Identify which cell holds the provided text, then report its (X, Y) central coordinate. 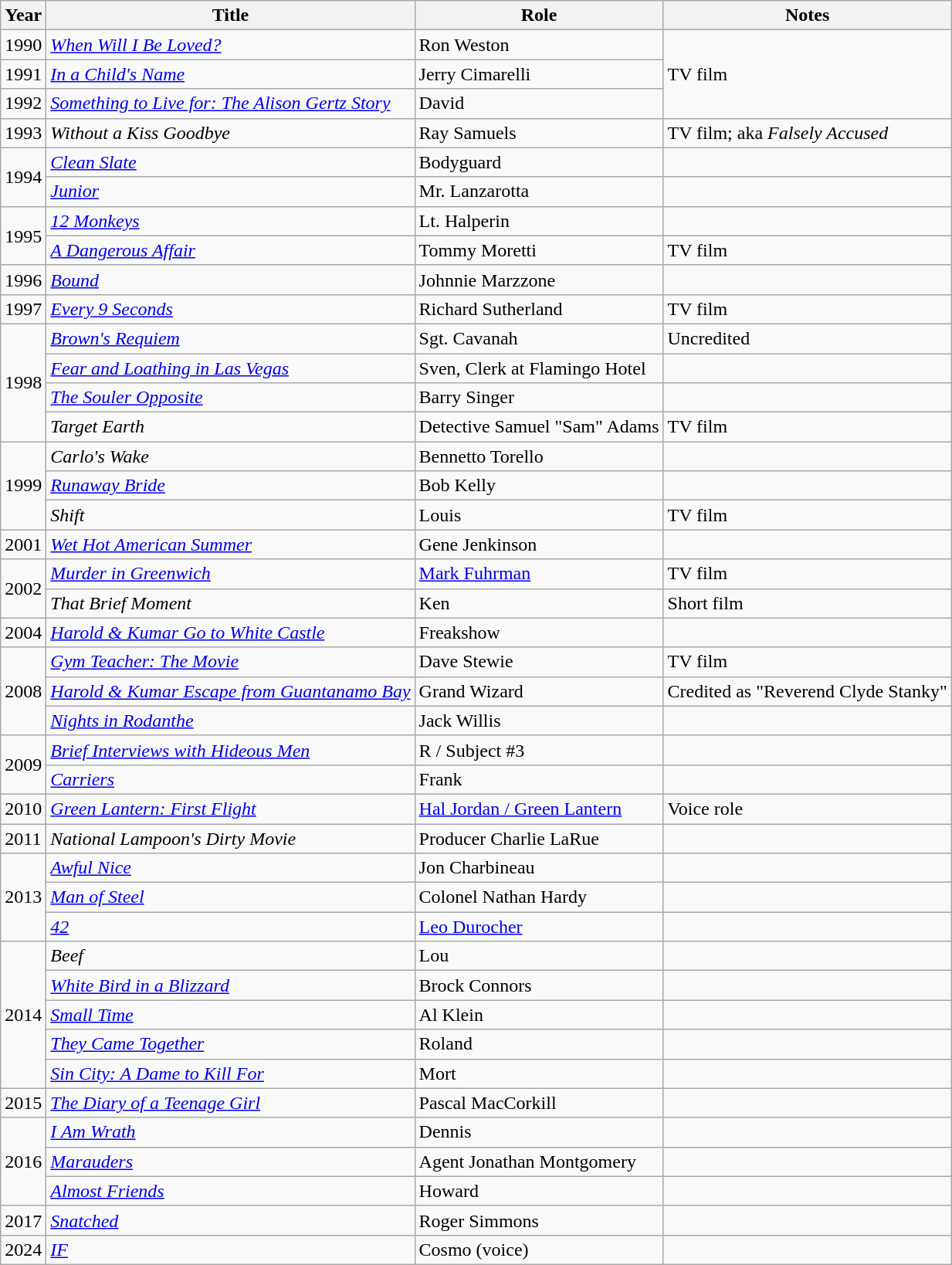
Man of Steel (230, 897)
Richard Sutherland (539, 309)
Bennetto Torello (539, 456)
2004 (23, 632)
Sven, Clerk at Flamingo Hotel (539, 368)
1994 (23, 177)
Target Earth (230, 427)
2014 (23, 1015)
2024 (23, 1250)
Freakshow (539, 632)
2009 (23, 765)
Sgt. Cavanah (539, 338)
Uncredited (808, 338)
2015 (23, 1103)
Cosmo (voice) (539, 1250)
Leo Durocher (539, 927)
Agent Jonathan Montgomery (539, 1162)
They Came Together (230, 1044)
The Souler Opposite (230, 398)
Marauders (230, 1162)
Mort (539, 1073)
Pascal MacCorkill (539, 1103)
Brown's Requiem (230, 338)
Carriers (230, 779)
Jon Charbineau (539, 868)
Dave Stewie (539, 662)
Bodyguard (539, 162)
Almost Friends (230, 1191)
R / Subject #3 (539, 750)
Voice role (808, 809)
Runaway Bride (230, 486)
Jerry Cimarelli (539, 74)
1992 (23, 103)
Barry Singer (539, 398)
2011 (23, 838)
2013 (23, 897)
Something to Live for: The Alison Gertz Story (230, 103)
Sin City: A Dame to Kill For (230, 1073)
2001 (23, 544)
In a Child's Name (230, 74)
Lt. Halperin (539, 221)
Roger Simmons (539, 1220)
Nights in Rodanthe (230, 721)
Fear and Loathing in Las Vegas (230, 368)
Ray Samuels (539, 133)
2002 (23, 588)
IF (230, 1250)
Gene Jenkinson (539, 544)
Notes (808, 15)
Grand Wizard (539, 691)
Bound (230, 280)
12 Monkeys (230, 221)
1997 (23, 309)
Carlo's Wake (230, 456)
1995 (23, 236)
I Am Wrath (230, 1132)
Shift (230, 515)
The Diary of a Teenage Girl (230, 1103)
1998 (23, 382)
Murder in Greenwich (230, 574)
A Dangerous Affair (230, 250)
Frank (539, 779)
1996 (23, 280)
Every 9 Seconds (230, 309)
Gym Teacher: The Movie (230, 662)
Colonel Nathan Hardy (539, 897)
Mr. Lanzarotta (539, 192)
Producer Charlie LaRue (539, 838)
Title (230, 15)
David (539, 103)
Hal Jordan / Green Lantern (539, 809)
Ken (539, 603)
Small Time (230, 1015)
White Bird in a Blizzard (230, 985)
Brock Connors (539, 985)
Dennis (539, 1132)
Harold & Kumar Escape from Guantanamo Bay (230, 691)
Awful Nice (230, 868)
Brief Interviews with Hideous Men (230, 750)
National Lampoon's Dirty Movie (230, 838)
Ron Weston (539, 45)
Wet Hot American Summer (230, 544)
Credited as "Reverend Clyde Stanky" (808, 691)
1993 (23, 133)
2017 (23, 1220)
TV film; aka Falsely Accused (808, 133)
Johnnie Marzzone (539, 280)
Jack Willis (539, 721)
Mark Fuhrman (539, 574)
1999 (23, 486)
Junior (230, 192)
1990 (23, 45)
Harold & Kumar Go to White Castle (230, 632)
Short film (808, 603)
2010 (23, 809)
That Brief Moment (230, 603)
1991 (23, 74)
Without a Kiss Goodbye (230, 133)
Bob Kelly (539, 486)
Lou (539, 956)
2016 (23, 1162)
Louis (539, 515)
Roland (539, 1044)
Green Lantern: First Flight (230, 809)
Howard (539, 1191)
Tommy Moretti (539, 250)
Snatched (230, 1220)
42 (230, 927)
Clean Slate (230, 162)
When Will I Be Loved? (230, 45)
Al Klein (539, 1015)
Role (539, 15)
Detective Samuel "Sam" Adams (539, 427)
Beef (230, 956)
2008 (23, 691)
Year (23, 15)
